Return (x, y) of the center of cell containing provided text 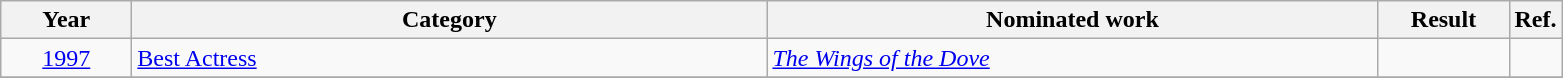
Nominated work (1072, 20)
Year (66, 20)
Category (450, 20)
Ref. (1536, 20)
The Wings of the Dove (1072, 58)
1997 (66, 58)
Best Actress (450, 58)
Result (1444, 20)
